Detect which cell encompasses the target text, then output its [x, y] center coordinate. 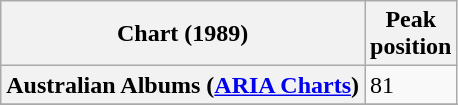
Australian Albums (ARIA Charts) [183, 85]
Chart (1989) [183, 34]
81 [411, 85]
Peakposition [411, 34]
